Scan for the cell matching the given text and deliver its (X, Y) coordinate at center. 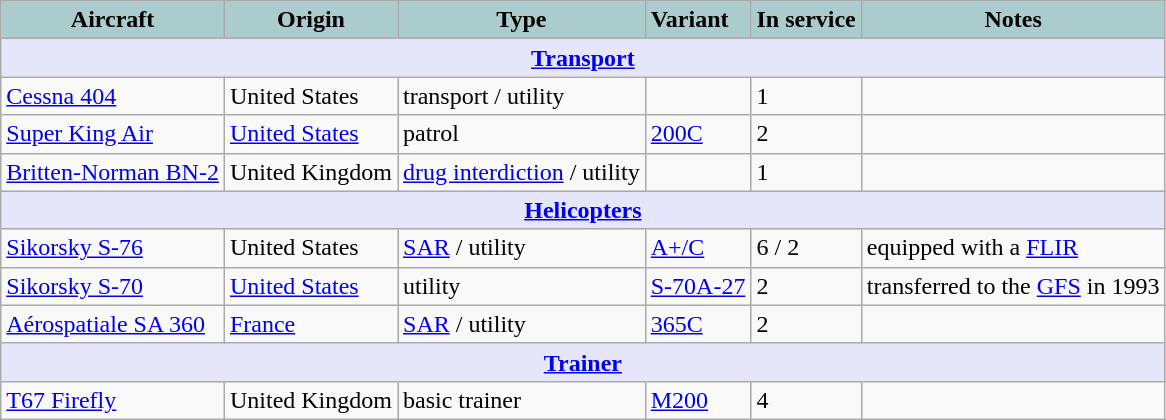
utility (522, 286)
365C (698, 324)
Cessna 404 (113, 96)
S-70A-27 (698, 286)
transport / utility (522, 96)
Britten-Norman BN-2 (113, 172)
In service (806, 20)
M200 (698, 400)
Aérospatiale SA 360 (113, 324)
Super King Air (113, 134)
equipped with a FLIR (1013, 248)
4 (806, 400)
drug interdiction / utility (522, 172)
Notes (1013, 20)
Trainer (583, 362)
Type (522, 20)
T67 Firefly (113, 400)
Aircraft (113, 20)
Transport (583, 58)
France (310, 324)
Variant (698, 20)
A+/C (698, 248)
6 / 2 (806, 248)
patrol (522, 134)
Helicopters (583, 210)
Sikorsky S-70 (113, 286)
basic trainer (522, 400)
Sikorsky S-76 (113, 248)
Origin (310, 20)
transferred to the GFS in 1993 (1013, 286)
200C (698, 134)
